Detect which cell encompasses the target text, then output its (x, y) center coordinate. 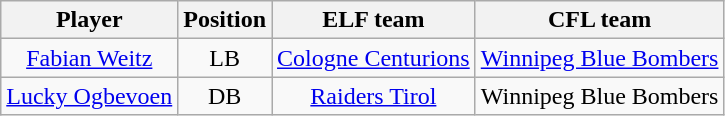
Cologne Centurions (374, 58)
Lucky Ogbevoen (90, 96)
Position (225, 20)
ELF team (374, 20)
Player (90, 20)
CFL team (600, 20)
LB (225, 58)
DB (225, 96)
Fabian Weitz (90, 58)
Raiders Tirol (374, 96)
